For the text-containing cell, return its midpoint in [X, Y] coordinate format. 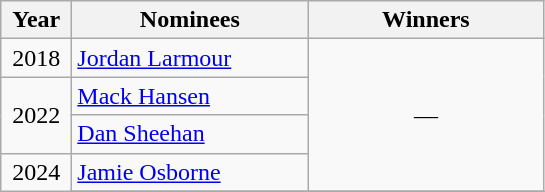
2024 [36, 172]
Jordan Larmour [190, 58]
2022 [36, 115]
Mack Hansen [190, 96]
2018 [36, 58]
Year [36, 20]
Dan Sheehan [190, 134]
Nominees [190, 20]
Jamie Osborne [190, 172]
— [426, 115]
Winners [426, 20]
